Provide the [x, y] coordinate of the cell's center where the given text is located.  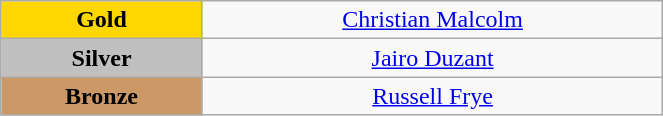
Russell Frye [432, 96]
Christian Malcolm [432, 20]
Bronze [102, 96]
Silver [102, 58]
Jairo Duzant [432, 58]
Gold [102, 20]
